Locate the cell with the specified text and output its (x, y) center coordinate. 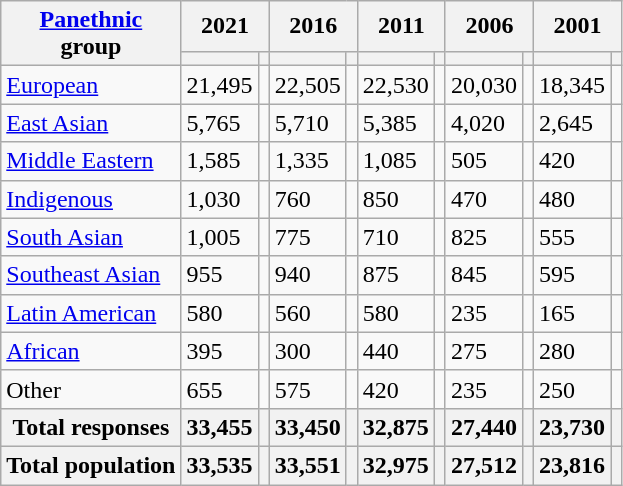
875 (396, 275)
655 (220, 389)
2021 (225, 26)
505 (484, 161)
33,450 (308, 427)
1,005 (220, 237)
23,816 (572, 465)
Indigenous (91, 199)
440 (396, 351)
27,512 (484, 465)
595 (572, 275)
2011 (401, 26)
250 (572, 389)
Other (91, 389)
955 (220, 275)
20,030 (484, 85)
1,335 (308, 161)
4,020 (484, 123)
18,345 (572, 85)
Southeast Asian (91, 275)
1,585 (220, 161)
560 (308, 313)
East Asian (91, 123)
470 (484, 199)
Latin American (91, 313)
South Asian (91, 237)
22,530 (396, 85)
Middle Eastern (91, 161)
21,495 (220, 85)
5,765 (220, 123)
27,440 (484, 427)
Panethnicgroup (91, 34)
Total population (91, 465)
825 (484, 237)
1,030 (220, 199)
300 (308, 351)
1,085 (396, 161)
European (91, 85)
480 (572, 199)
775 (308, 237)
280 (572, 351)
22,505 (308, 85)
33,455 (220, 427)
2001 (578, 26)
845 (484, 275)
African (91, 351)
575 (308, 389)
33,535 (220, 465)
760 (308, 199)
5,710 (308, 123)
32,975 (396, 465)
940 (308, 275)
710 (396, 237)
32,875 (396, 427)
2,645 (572, 123)
850 (396, 199)
555 (572, 237)
5,385 (396, 123)
165 (572, 313)
2016 (313, 26)
23,730 (572, 427)
395 (220, 351)
275 (484, 351)
33,551 (308, 465)
Total responses (91, 427)
2006 (489, 26)
